Scan for the cell matching the given text and deliver its (x, y) coordinate at center. 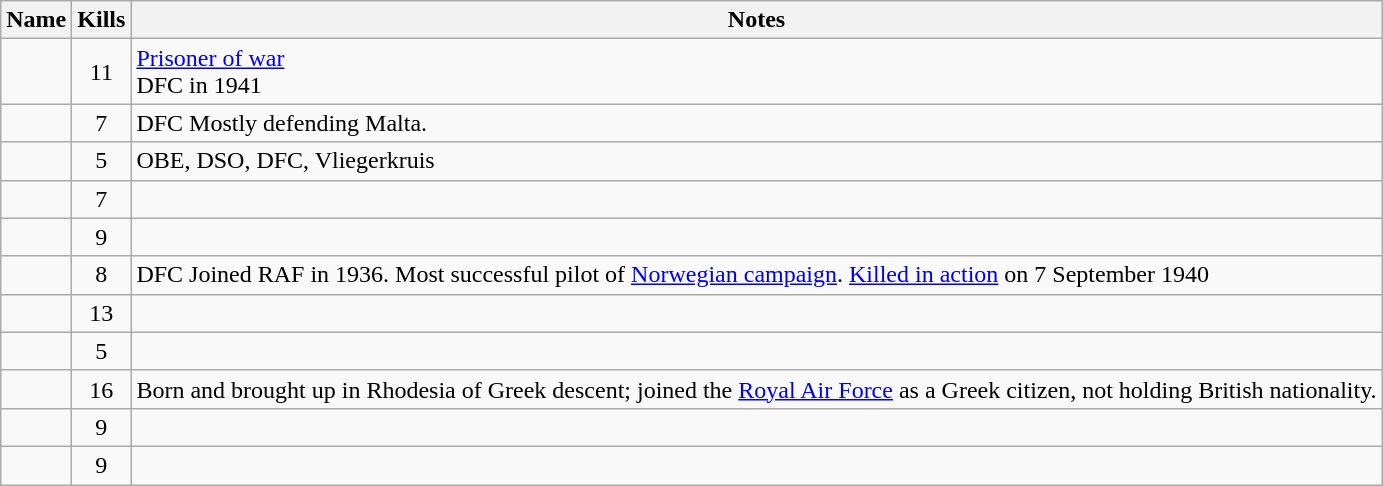
Name (36, 20)
Born and brought up in Rhodesia of Greek descent; joined the Royal Air Force as a Greek citizen, not holding British nationality. (756, 389)
OBE, DSO, DFC, Vliegerkruis (756, 161)
Prisoner of warDFC in 1941 (756, 72)
11 (102, 72)
DFC Joined RAF in 1936. Most successful pilot of Norwegian campaign. Killed in action on 7 September 1940 (756, 275)
Kills (102, 20)
13 (102, 313)
16 (102, 389)
DFC Mostly defending Malta. (756, 123)
Notes (756, 20)
8 (102, 275)
